Return the (X, Y) coordinate for the center point of the cell that contains the specified text.  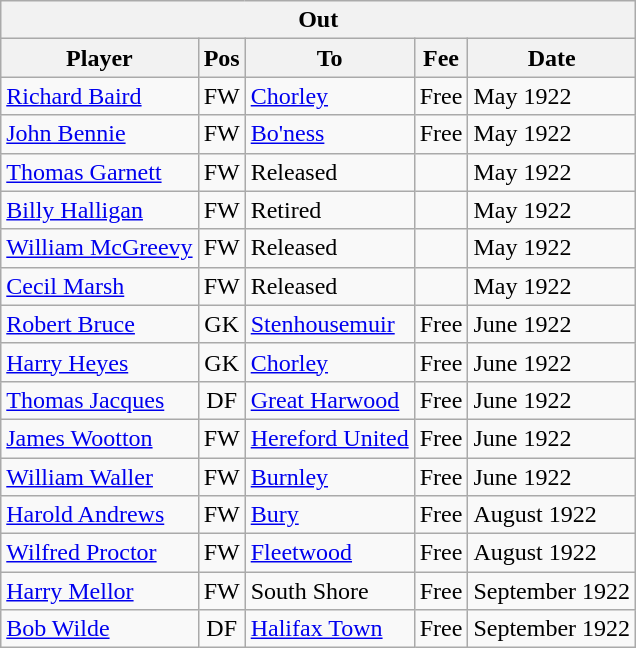
Wilfred Proctor (100, 553)
Harry Heyes (100, 362)
Richard Baird (100, 96)
Cecil Marsh (100, 286)
Thomas Jacques (100, 400)
Great Harwood (330, 400)
Bob Wilde (100, 629)
Harold Andrews (100, 515)
Out (318, 20)
Date (552, 58)
William Waller (100, 477)
Bo'ness (330, 134)
Burnley (330, 477)
Fleetwood (330, 553)
Robert Bruce (100, 324)
Fee (441, 58)
Stenhousemuir (330, 324)
South Shore (330, 591)
Player (100, 58)
Thomas Garnett (100, 172)
Harry Mellor (100, 591)
Hereford United (330, 438)
James Wootton (100, 438)
Pos (222, 58)
Billy Halligan (100, 210)
Bury (330, 515)
John Bennie (100, 134)
To (330, 58)
William McGreevy (100, 248)
Halifax Town (330, 629)
Retired (330, 210)
